Determine the [x, y] coordinate at the center of the cell enclosing the given text.  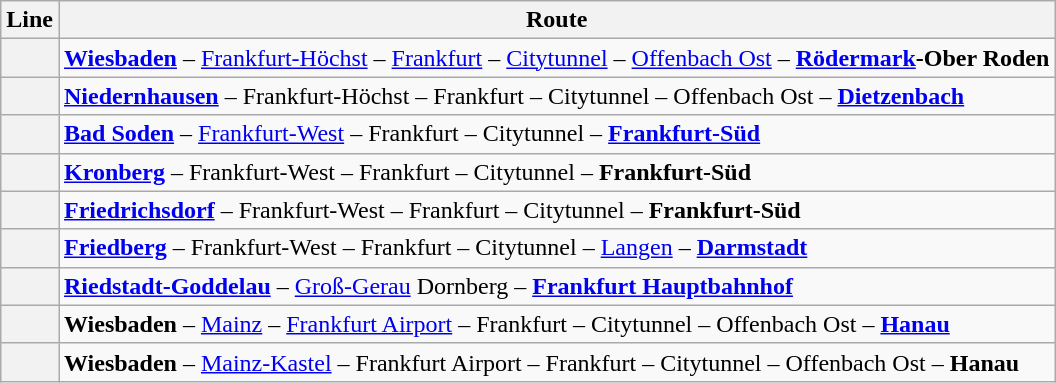
Route [556, 20]
Wiesbaden – Mainz-Kastel – Frankfurt Airport – Frankfurt – Citytunnel – Offenbach Ost – Hanau [556, 362]
Wiesbaden – Frankfurt-Höchst – Frankfurt – Citytunnel – Offenbach Ost – Rödermark-Ober Roden [556, 58]
Niedernhausen – Frankfurt-Höchst – Frankfurt – Citytunnel – Offenbach Ost – Dietzenbach [556, 96]
Kronberg – Frankfurt-West – Frankfurt – Citytunnel – Frankfurt-Süd [556, 172]
Riedstadt-Goddelau – Groß-Gerau Dornberg – Frankfurt Hauptbahnhof [556, 286]
Line [30, 20]
Bad Soden – Frankfurt-West – Frankfurt – Citytunnel – Frankfurt-Süd [556, 134]
Friedberg – Frankfurt-West – Frankfurt – Citytunnel – Langen – Darmstadt [556, 248]
Friedrichsdorf – Frankfurt-West – Frankfurt – Citytunnel – Frankfurt-Süd [556, 210]
Wiesbaden – Mainz – Frankfurt Airport – Frankfurt – Citytunnel – Offenbach Ost – Hanau [556, 324]
